Find where the given text appears and provide that cell's center as (X, Y) coordinate. 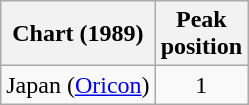
1 (201, 85)
Chart (1989) (78, 34)
Japan (Oricon) (78, 85)
Peakposition (201, 34)
